Find where the given text appears and provide that cell's center as [X, Y] coordinate. 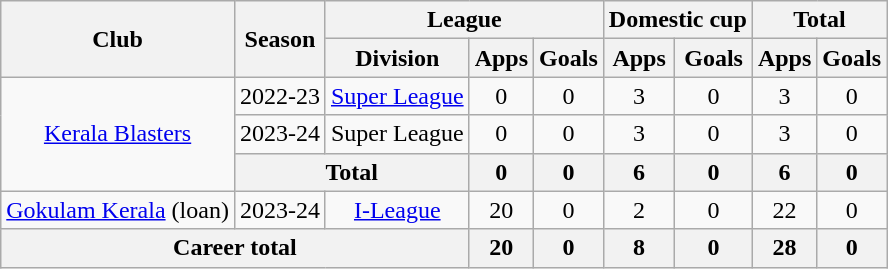
I-League [397, 210]
Club [118, 39]
Kerala Blasters [118, 134]
Gokulam Kerala (loan) [118, 210]
8 [639, 248]
2 [639, 210]
22 [784, 210]
2022-23 [280, 96]
Season [280, 39]
Domestic cup [678, 20]
League [464, 20]
Career total [235, 248]
Division [397, 58]
28 [784, 248]
